Provide the [X, Y] coordinate of the cell's center where the given text is located.  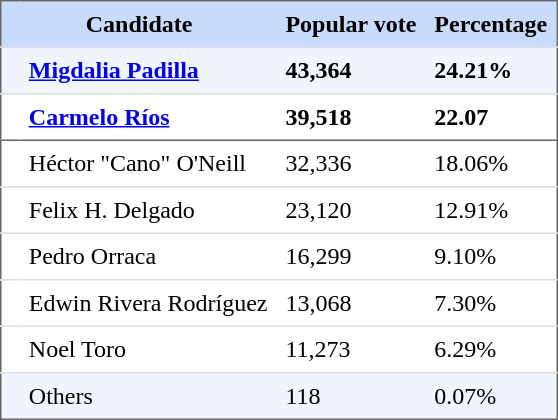
Edwin Rivera Rodríguez [148, 303]
12.91% [491, 210]
Pedro Orraca [148, 256]
Carmelo Ríos [148, 117]
13,068 [350, 303]
Migdalia Padilla [148, 70]
6.29% [491, 349]
Others [148, 396]
Percentage [491, 24]
43,364 [350, 70]
23,120 [350, 210]
22.07 [491, 117]
118 [350, 396]
39,518 [350, 117]
Popular vote [350, 24]
24.21% [491, 70]
7.30% [491, 303]
Noel Toro [148, 349]
Candidate [138, 24]
11,273 [350, 349]
16,299 [350, 256]
32,336 [350, 163]
9.10% [491, 256]
18.06% [491, 163]
Héctor "Cano" O'Neill [148, 163]
0.07% [491, 396]
Felix H. Delgado [148, 210]
